Find where the given text appears and provide that cell's center as (x, y) coordinate. 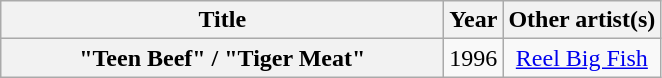
1996 (474, 58)
Other artist(s) (582, 20)
Reel Big Fish (582, 58)
Year (474, 20)
"Teen Beef" / "Tiger Meat" (222, 58)
Title (222, 20)
